Scan for the cell matching the given text and deliver its [x, y] coordinate at center. 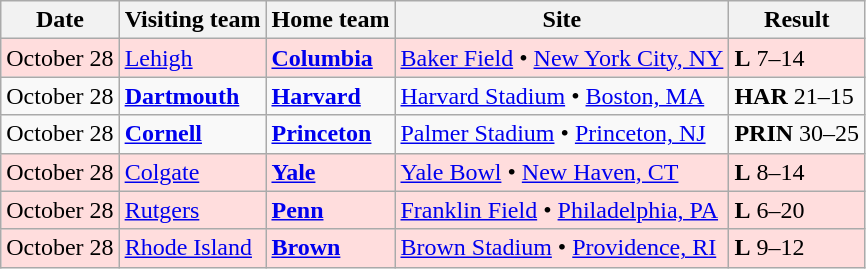
Visiting team [192, 20]
Home team [330, 20]
Columbia [330, 58]
Site [562, 20]
Palmer Stadium • Princeton, NJ [562, 134]
Baker Field • New York City, NY [562, 58]
Yale [330, 172]
HAR 21–15 [797, 96]
Franklin Field • Philadelphia, PA [562, 210]
Rhode Island [192, 248]
L 8–14 [797, 172]
Dartmouth [192, 96]
Brown [330, 248]
L 7–14 [797, 58]
Harvard Stadium • Boston, MA [562, 96]
Harvard [330, 96]
Date [60, 20]
Lehigh [192, 58]
Result [797, 20]
Colgate [192, 172]
Cornell [192, 134]
L 6–20 [797, 210]
Brown Stadium • Providence, RI [562, 248]
Rutgers [192, 210]
Penn [330, 210]
Yale Bowl • New Haven, CT [562, 172]
PRIN 30–25 [797, 134]
Princeton [330, 134]
L 9–12 [797, 248]
